Determine the (x, y) coordinate at the center of the cell enclosing the given text.  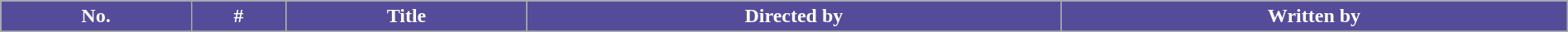
# (238, 16)
Directed by (794, 16)
Written by (1315, 16)
Title (407, 16)
No. (96, 16)
